For the text-containing cell, return its midpoint in [X, Y] coordinate format. 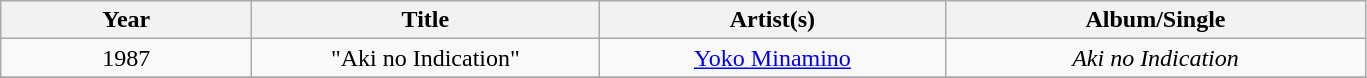
Artist(s) [772, 20]
Album/Single [1156, 20]
Year [126, 20]
1987 [126, 58]
Aki no Indication [1156, 58]
Title [426, 20]
"Aki no Indication" [426, 58]
Yoko Minamino [772, 58]
